Scan for the cell matching the given text and deliver its (X, Y) coordinate at center. 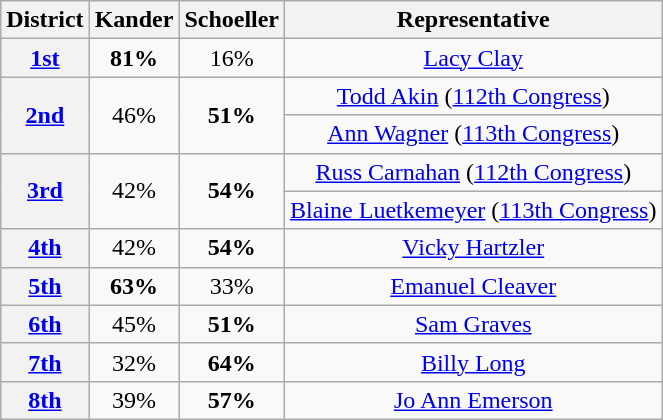
Ann Wagner (113th Congress) (474, 134)
45% (134, 324)
Schoeller (232, 20)
64% (232, 362)
81% (134, 58)
Todd Akin (112th Congress) (474, 96)
Kander (134, 20)
6th (45, 324)
Russ Carnahan (112th Congress) (474, 172)
8th (45, 400)
Lacy Clay (474, 58)
Billy Long (474, 362)
Vicky Hartzler (474, 248)
Blaine Luetkemeyer (113th Congress) (474, 210)
46% (134, 115)
7th (45, 362)
63% (134, 286)
33% (232, 286)
3rd (45, 191)
Emanuel Cleaver (474, 286)
39% (134, 400)
16% (232, 58)
Sam Graves (474, 324)
Representative (474, 20)
57% (232, 400)
5th (45, 286)
1st (45, 58)
4th (45, 248)
District (45, 20)
Jo Ann Emerson (474, 400)
32% (134, 362)
2nd (45, 115)
